Provide the (x, y) coordinate of the cell's center where the given text is located.  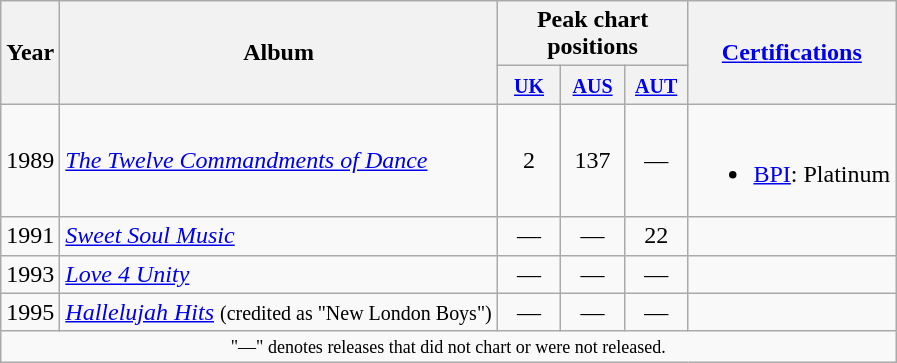
2 (529, 160)
Album (278, 52)
UK (529, 85)
Certifications (792, 52)
Hallelujah Hits (credited as "New London Boys") (278, 312)
AUS (593, 85)
137 (593, 160)
The Twelve Commandments of Dance (278, 160)
1991 (30, 236)
"—" denotes releases that did not chart or were not released. (448, 346)
1995 (30, 312)
Peak chart positions (592, 34)
Year (30, 52)
BPI: Platinum (792, 160)
Love 4 Unity (278, 274)
Sweet Soul Music (278, 236)
AUT (656, 85)
22 (656, 236)
1993 (30, 274)
1989 (30, 160)
